Search for the cell housing the specified text and yield its [x, y] center coordinate. 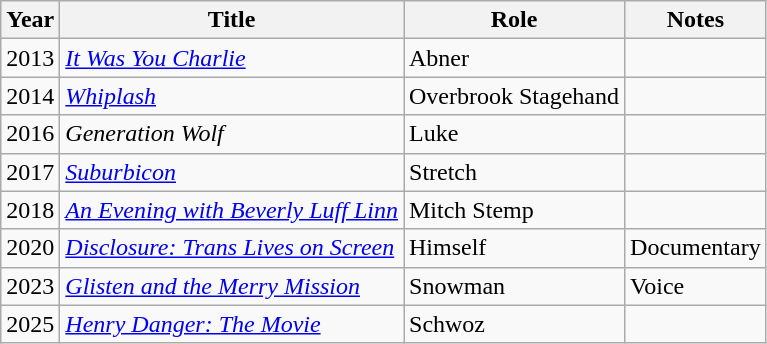
Role [514, 20]
Whiplash [232, 96]
2017 [30, 172]
Year [30, 20]
Mitch Stemp [514, 210]
Henry Danger: The Movie [232, 324]
2014 [30, 96]
Himself [514, 248]
Luke [514, 134]
Documentary [696, 248]
Snowman [514, 286]
An Evening with Beverly Luff Linn [232, 210]
2018 [30, 210]
Stretch [514, 172]
Abner [514, 58]
Notes [696, 20]
2025 [30, 324]
Generation Wolf [232, 134]
Voice [696, 286]
Title [232, 20]
Glisten and the Merry Mission [232, 286]
It Was You Charlie [232, 58]
2016 [30, 134]
2023 [30, 286]
Disclosure: Trans Lives on Screen [232, 248]
2020 [30, 248]
Schwoz [514, 324]
Overbrook Stagehand [514, 96]
2013 [30, 58]
Suburbicon [232, 172]
